Output the [X, Y] coordinate of the center of the cell containing the given text.  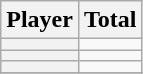
Player [40, 20]
Total [110, 20]
